Identify which cell holds the provided text, then report its [X, Y] central coordinate. 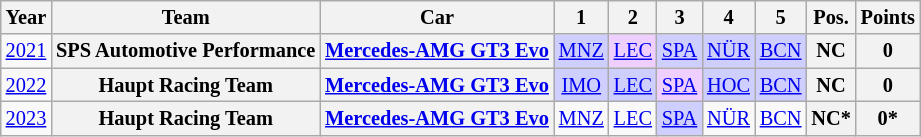
2021 [26, 51]
2023 [26, 118]
Year [26, 17]
2022 [26, 85]
HOC [728, 85]
Pos. [830, 17]
Car [437, 17]
1 [582, 17]
IMO [582, 85]
Points [888, 17]
0* [888, 118]
Team [186, 17]
3 [680, 17]
NC* [830, 118]
SPS Automotive Performance [186, 51]
2 [633, 17]
4 [728, 17]
5 [781, 17]
